Determine the [X, Y] coordinate at the center of the cell enclosing the given text.  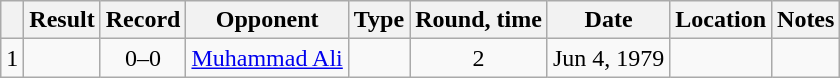
Notes [806, 20]
Date [608, 20]
Jun 4, 1979 [608, 58]
1 [12, 58]
2 [479, 58]
Result [62, 20]
Record [143, 20]
Location [721, 20]
0–0 [143, 58]
Opponent [267, 20]
Muhammad Ali [267, 58]
Round, time [479, 20]
Type [378, 20]
